From the cell containing the given text, extract its center point as [X, Y] coordinate. 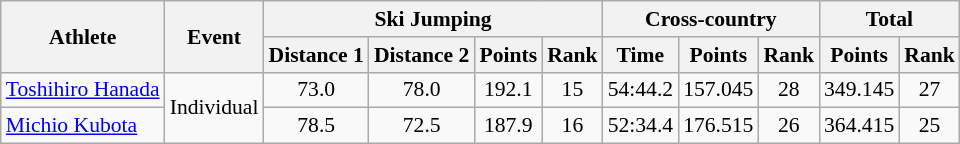
176.515 [718, 126]
Cross-country [711, 19]
Individual [214, 108]
Total [890, 19]
Distance 1 [316, 55]
364.415 [859, 126]
54:44.2 [640, 90]
72.5 [422, 126]
28 [788, 90]
Time [640, 55]
73.0 [316, 90]
52:34.4 [640, 126]
26 [788, 126]
Distance 2 [422, 55]
78.0 [422, 90]
Toshihiro Hanada [83, 90]
Ski Jumping [432, 19]
16 [572, 126]
157.045 [718, 90]
78.5 [316, 126]
192.1 [508, 90]
Athlete [83, 36]
15 [572, 90]
27 [930, 90]
187.9 [508, 126]
349.145 [859, 90]
Michio Kubota [83, 126]
Event [214, 36]
25 [930, 126]
